For the text-containing cell, return its midpoint in [X, Y] coordinate format. 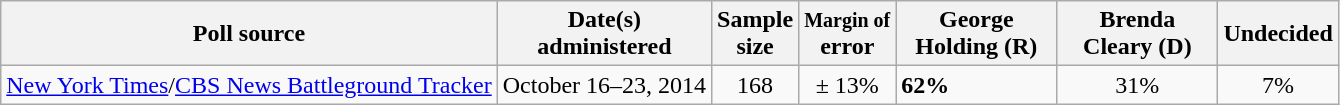
New York Times/CBS News Battleground Tracker [249, 85]
62% [976, 85]
Margin oferror [848, 34]
BrendaCleary (D) [1138, 34]
Date(s)administered [604, 34]
Samplesize [756, 34]
Undecided [1278, 34]
October 16–23, 2014 [604, 85]
GeorgeHolding (R) [976, 34]
± 13% [848, 85]
7% [1278, 85]
31% [1138, 85]
Poll source [249, 34]
168 [756, 85]
